Find where the given text appears and provide that cell's center as (x, y) coordinate. 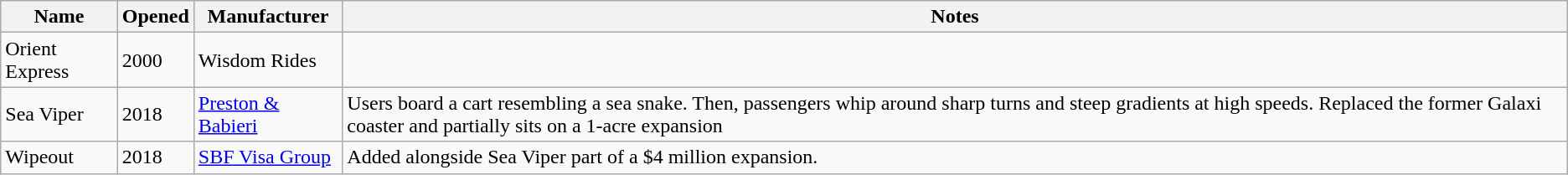
Wisdom Rides (268, 60)
Wipeout (59, 157)
Sea Viper (59, 114)
Opened (156, 17)
Notes (955, 17)
Orient Express (59, 60)
2000 (156, 60)
SBF Visa Group (268, 157)
Name (59, 17)
Manufacturer (268, 17)
Added alongside Sea Viper part of a $4 million expansion. (955, 157)
Preston & Babieri (268, 114)
